Extract the [X, Y] coordinate from the center of the cell holding the provided text.  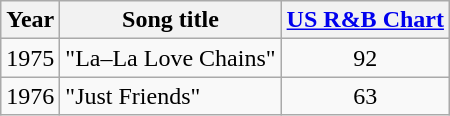
"Just Friends" [170, 96]
US R&B Chart [365, 20]
92 [365, 58]
Year [30, 20]
1975 [30, 58]
Song title [170, 20]
63 [365, 96]
1976 [30, 96]
"La–La Love Chains" [170, 58]
